For the text-containing cell, return its midpoint in [X, Y] coordinate format. 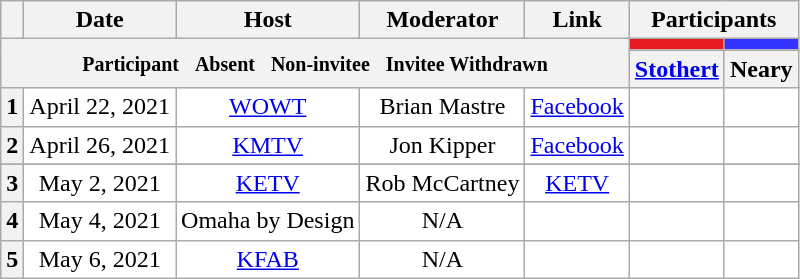
Moderator [442, 20]
3 [12, 183]
Jon Kipper [442, 145]
May 2, 2021 [100, 183]
May 4, 2021 [100, 221]
KFAB [268, 259]
Participants [714, 20]
4 [12, 221]
Participant Absent Non-invitee Invitee Withdrawn [316, 64]
April 22, 2021 [100, 107]
Neary [761, 69]
5 [12, 259]
Rob McCartney [442, 183]
1 [12, 107]
Link [577, 20]
Stothert [676, 69]
May 6, 2021 [100, 259]
Host [268, 20]
Date [100, 20]
2 [12, 145]
April 26, 2021 [100, 145]
KMTV [268, 145]
Omaha by Design [268, 221]
Brian Mastre [442, 107]
WOWT [268, 107]
